Identify which cell holds the provided text, then report its [X, Y] central coordinate. 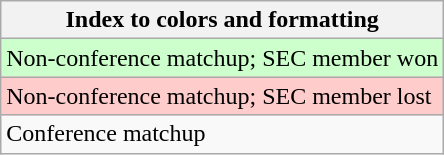
Index to colors and formatting [222, 20]
Conference matchup [222, 134]
Non-conference matchup; SEC member lost [222, 96]
Non-conference matchup; SEC member won [222, 58]
